Capture the cell that displays the provided text and extract its [x, y] central coordinate. 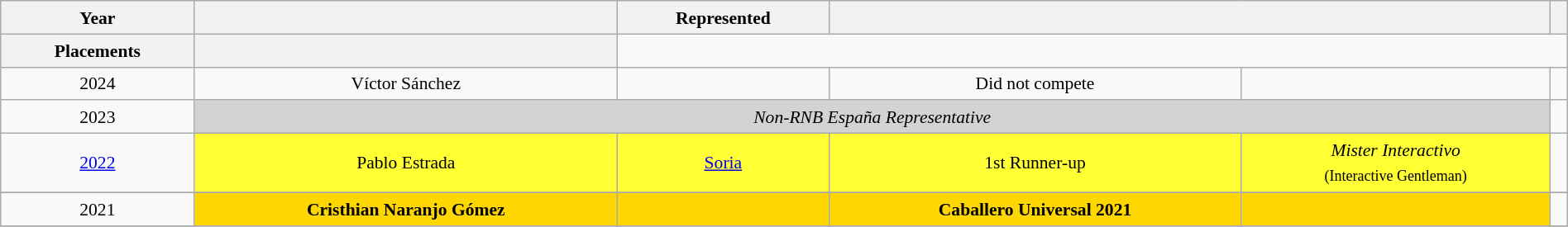
Placements [98, 50]
Caballero Universal 2021 [1035, 209]
Mister Interactivo(Interactive Gentleman) [1396, 163]
Cristhian Naranjo Gómez [406, 209]
2022 [98, 163]
Year [98, 17]
Did not compete [1035, 83]
Víctor Sánchez [406, 83]
Non-RNB España Representative [872, 117]
Soria [724, 163]
2021 [98, 209]
2024 [98, 83]
Represented [724, 17]
1st Runner-up [1035, 163]
2023 [98, 117]
Pablo Estrada [406, 163]
